Return (x, y) of the center of cell containing provided text 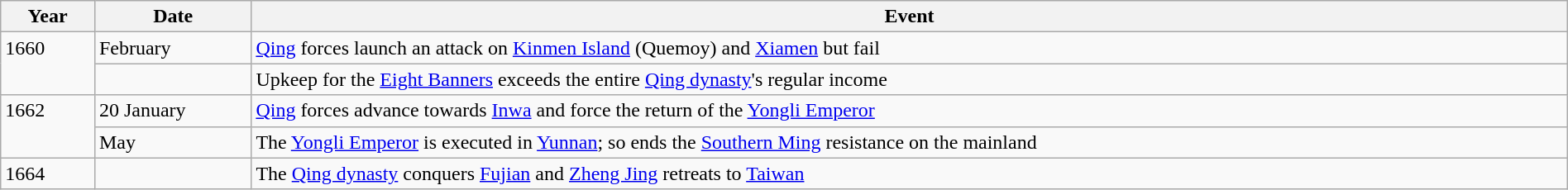
Event (910, 17)
Qing forces advance towards Inwa and force the return of the Yongli Emperor (910, 111)
Date (172, 17)
Upkeep for the Eight Banners exceeds the entire Qing dynasty's regular income (910, 79)
Year (48, 17)
May (172, 142)
1662 (48, 126)
The Yongli Emperor is executed in Yunnan; so ends the Southern Ming resistance on the mainland (910, 142)
20 January (172, 111)
Qing forces launch an attack on Kinmen Island (Quemoy) and Xiamen but fail (910, 48)
February (172, 48)
1660 (48, 64)
1664 (48, 173)
The Qing dynasty conquers Fujian and Zheng Jing retreats to Taiwan (910, 173)
